Output the (X, Y) coordinate of the center of the cell containing the given text.  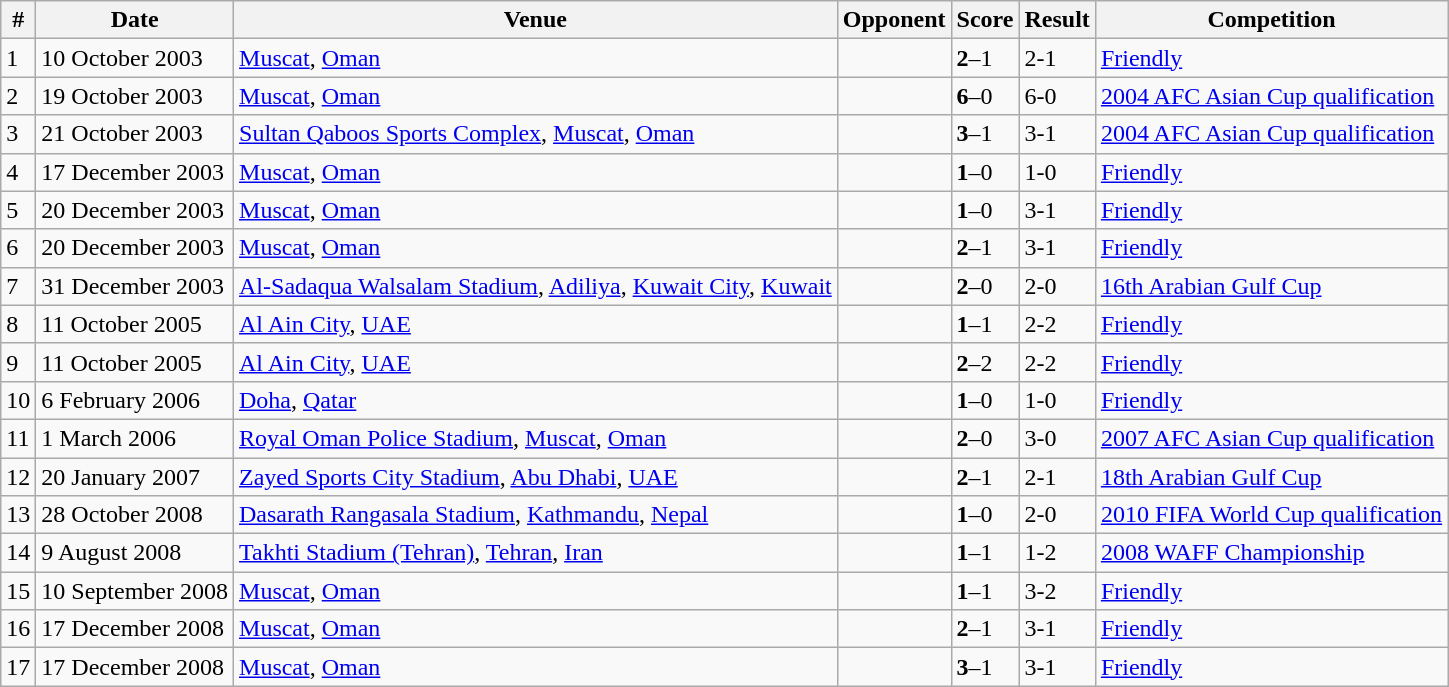
Royal Oman Police Stadium, Muscat, Oman (536, 438)
10 September 2008 (135, 591)
Date (135, 20)
2010 FIFA World Cup qualification (1271, 515)
1 March 2006 (135, 438)
Dasarath Rangasala Stadium, Kathmandu, Nepal (536, 515)
Score (985, 20)
Venue (536, 20)
16 (18, 629)
28 October 2008 (135, 515)
10 October 2003 (135, 58)
6 (18, 248)
20 January 2007 (135, 477)
2–2 (985, 362)
3-0 (1057, 438)
18th Arabian Gulf Cup (1271, 477)
10 (18, 400)
19 October 2003 (135, 96)
5 (18, 210)
12 (18, 477)
1 (18, 58)
Sultan Qaboos Sports Complex, Muscat, Oman (536, 134)
1-2 (1057, 553)
31 December 2003 (135, 286)
3 (18, 134)
15 (18, 591)
3-2 (1057, 591)
6–0 (985, 96)
Zayed Sports City Stadium, Abu Dhabi, UAE (536, 477)
8 (18, 324)
Takhti Stadium (Tehran), Tehran, Iran (536, 553)
# (18, 20)
7 (18, 286)
4 (18, 172)
13 (18, 515)
14 (18, 553)
2 (18, 96)
2008 WAFF Championship (1271, 553)
11 (18, 438)
6 February 2006 (135, 400)
9 August 2008 (135, 553)
17 December 2003 (135, 172)
2007 AFC Asian Cup qualification (1271, 438)
6-0 (1057, 96)
9 (18, 362)
Result (1057, 20)
16th Arabian Gulf Cup (1271, 286)
Opponent (894, 20)
Competition (1271, 20)
21 October 2003 (135, 134)
Al-Sadaqua Walsalam Stadium, Adiliya, Kuwait City, Kuwait (536, 286)
Doha, Qatar (536, 400)
17 (18, 667)
